For the text-containing cell, return its midpoint in [x, y] coordinate format. 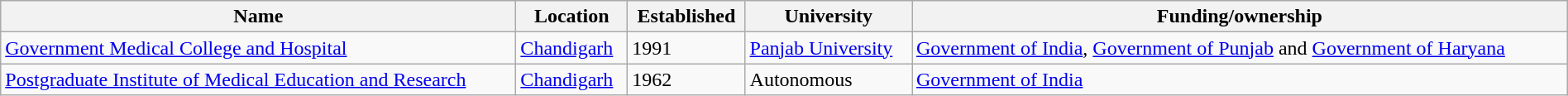
Panjab University [829, 48]
Name [258, 17]
Funding/ownership [1239, 17]
1991 [686, 48]
1962 [686, 79]
Location [572, 17]
Autonomous [829, 79]
Established [686, 17]
Postgraduate Institute of Medical Education and Research [258, 79]
Government Medical College and Hospital [258, 48]
Government of India, Government of Punjab and Government of Haryana [1239, 48]
University [829, 17]
Government of India [1239, 79]
